From the cell containing the given text, extract its center point as (X, Y) coordinate. 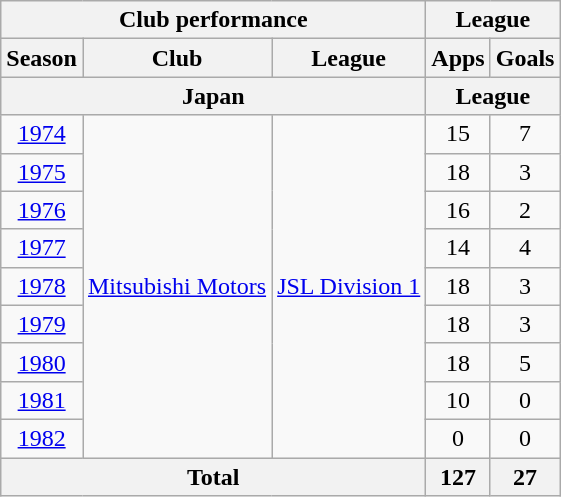
1977 (42, 248)
Season (42, 58)
7 (525, 134)
1980 (42, 362)
Club (176, 58)
27 (525, 477)
Apps (458, 58)
15 (458, 134)
1981 (42, 400)
127 (458, 477)
JSL Division 1 (349, 286)
5 (525, 362)
16 (458, 210)
2 (525, 210)
Club performance (214, 20)
Goals (525, 58)
1974 (42, 134)
1978 (42, 286)
1975 (42, 172)
1982 (42, 438)
4 (525, 248)
14 (458, 248)
Total (214, 477)
1976 (42, 210)
1979 (42, 324)
10 (458, 400)
Mitsubishi Motors (176, 286)
Japan (214, 96)
